Scan for the cell matching the given text and deliver its (x, y) coordinate at center. 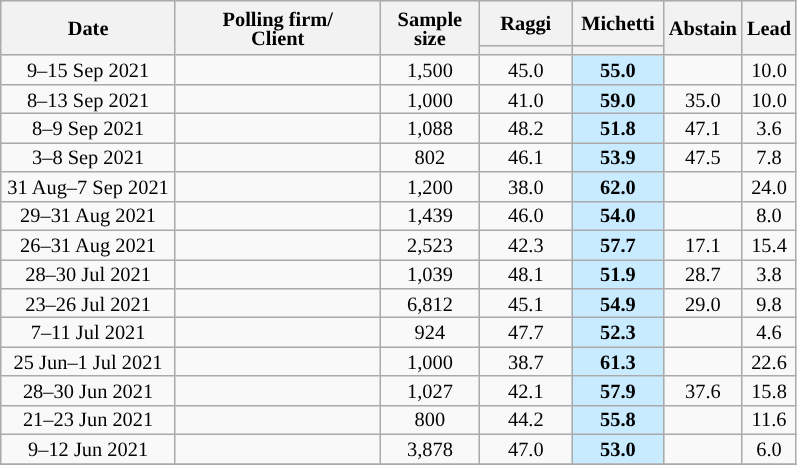
51.9 (618, 274)
61.3 (618, 362)
Date (88, 28)
57.9 (618, 390)
8–9 Sep 2021 (88, 128)
9.8 (770, 302)
26–31 Aug 2021 (88, 244)
1,088 (430, 128)
31 Aug–7 Sep 2021 (88, 186)
924 (430, 332)
Sample size (430, 28)
1,500 (430, 70)
47.0 (526, 448)
2,523 (430, 244)
25 Jun–1 Jul 2021 (88, 362)
28–30 Jun 2021 (88, 390)
46.1 (526, 156)
29–31 Aug 2021 (88, 216)
53.0 (618, 448)
53.9 (618, 156)
4.6 (770, 332)
800 (430, 420)
23–26 Jul 2021 (88, 302)
47.1 (703, 128)
42.3 (526, 244)
51.8 (618, 128)
8–13 Sep 2021 (88, 98)
Abstain (703, 28)
24.0 (770, 186)
802 (430, 156)
1,027 (430, 390)
44.2 (526, 420)
46.0 (526, 216)
38.7 (526, 362)
6,812 (430, 302)
15.4 (770, 244)
48.1 (526, 274)
15.8 (770, 390)
47.5 (703, 156)
21–23 Jun 2021 (88, 420)
3,878 (430, 448)
55.8 (618, 420)
3.6 (770, 128)
55.0 (618, 70)
42.1 (526, 390)
11.6 (770, 420)
52.3 (618, 332)
1,439 (430, 216)
3–8 Sep 2021 (88, 156)
Michetti (618, 22)
7–11 Jul 2021 (88, 332)
57.7 (618, 244)
22.6 (770, 362)
28–30 Jul 2021 (88, 274)
17.1 (703, 244)
54.0 (618, 216)
38.0 (526, 186)
9–15 Sep 2021 (88, 70)
45.1 (526, 302)
48.2 (526, 128)
35.0 (703, 98)
54.9 (618, 302)
45.0 (526, 70)
9–12 Jun 2021 (88, 448)
6.0 (770, 448)
Raggi (526, 22)
29.0 (703, 302)
Polling firm/Client (278, 28)
Lead (770, 28)
8.0 (770, 216)
62.0 (618, 186)
47.7 (526, 332)
37.6 (703, 390)
28.7 (703, 274)
1,039 (430, 274)
3.8 (770, 274)
41.0 (526, 98)
1,200 (430, 186)
59.0 (618, 98)
7.8 (770, 156)
